Capture the cell that displays the provided text and extract its [X, Y] central coordinate. 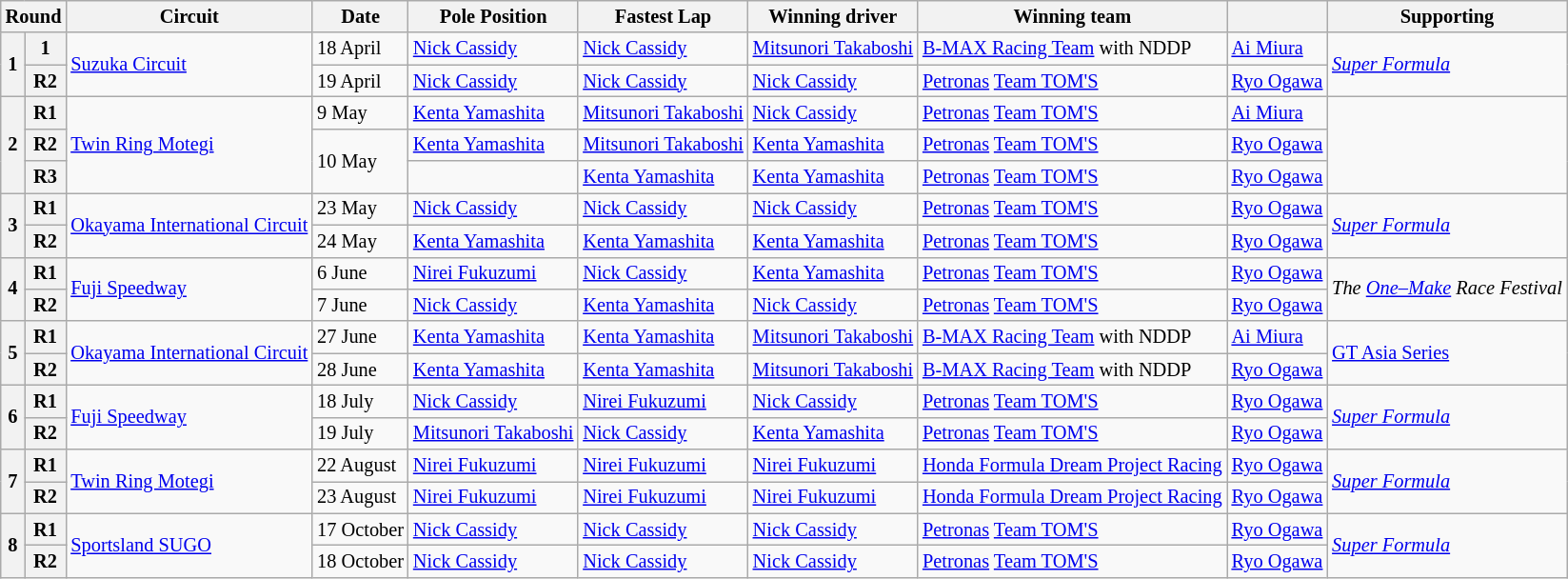
7 [13, 482]
The One–Make Race Festival [1447, 289]
18 July [360, 401]
8 [13, 545]
18 October [360, 561]
24 May [360, 241]
17 October [360, 529]
10 May [360, 160]
7 June [360, 305]
Supporting [1447, 16]
Date [360, 16]
23 August [360, 497]
4 [13, 289]
Winning driver [833, 16]
22 August [360, 466]
3 [13, 225]
23 May [360, 209]
Winning team [1072, 16]
19 April [360, 81]
9 May [360, 112]
Round [34, 16]
28 June [360, 369]
R3 [46, 177]
Suzuka Circuit [189, 65]
5 [13, 352]
2 [13, 145]
GT Asia Series [1447, 352]
Pole Position [493, 16]
18 April [360, 49]
Sportsland SUGO [189, 545]
Fastest Lap [663, 16]
Circuit [189, 16]
19 July [360, 433]
6 [13, 417]
27 June [360, 337]
6 June [360, 273]
